Locate the cell with the specified text and output its (x, y) center coordinate. 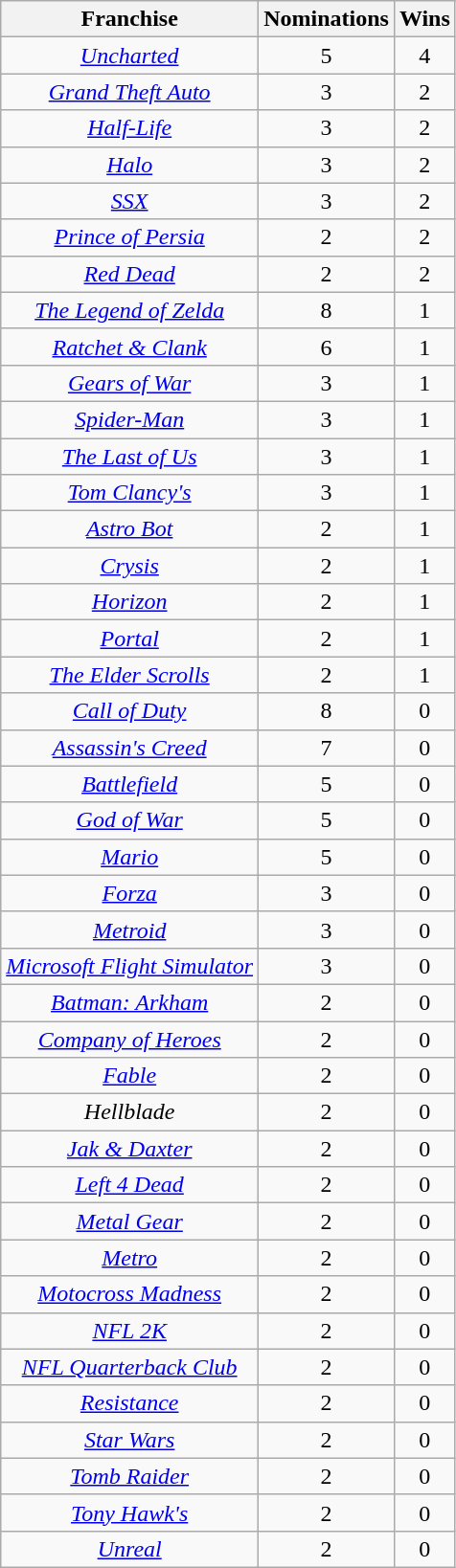
Company of Heroes (130, 1039)
Red Dead (130, 274)
Crysis (130, 566)
Tomb Raider (130, 1476)
Grand Theft Auto (130, 92)
Metro (130, 1258)
Tony Hawk's (130, 1512)
Metroid (130, 930)
Ratchet & Clank (130, 347)
Wins (424, 19)
Tom Clancy's (130, 493)
Uncharted (130, 56)
The Legend of Zelda (130, 310)
The Last of Us (130, 457)
6 (327, 347)
Unreal (130, 1549)
Halo (130, 165)
Horizon (130, 602)
Prince of Persia (130, 237)
Franchise (130, 19)
SSX (130, 201)
Microsoft Flight Simulator (130, 966)
Forza (130, 893)
Portal (130, 638)
Resistance (130, 1403)
Nominations (327, 19)
Fable (130, 1076)
Star Wars (130, 1440)
Assassin's Creed (130, 748)
The Elder Scrolls (130, 675)
Jak & Daxter (130, 1149)
Gears of War (130, 383)
Astro Bot (130, 529)
Call of Duty (130, 711)
Hellblade (130, 1112)
Metal Gear (130, 1221)
NFL 2K (130, 1331)
God of War (130, 820)
4 (424, 56)
Mario (130, 857)
NFL Quarterback Club (130, 1367)
Batman: Arkham (130, 1002)
Left 4 Dead (130, 1185)
Half-Life (130, 128)
Spider-Man (130, 419)
Motocross Madness (130, 1294)
7 (327, 748)
Battlefield (130, 784)
